Return [X, Y] of the center of cell containing provided text 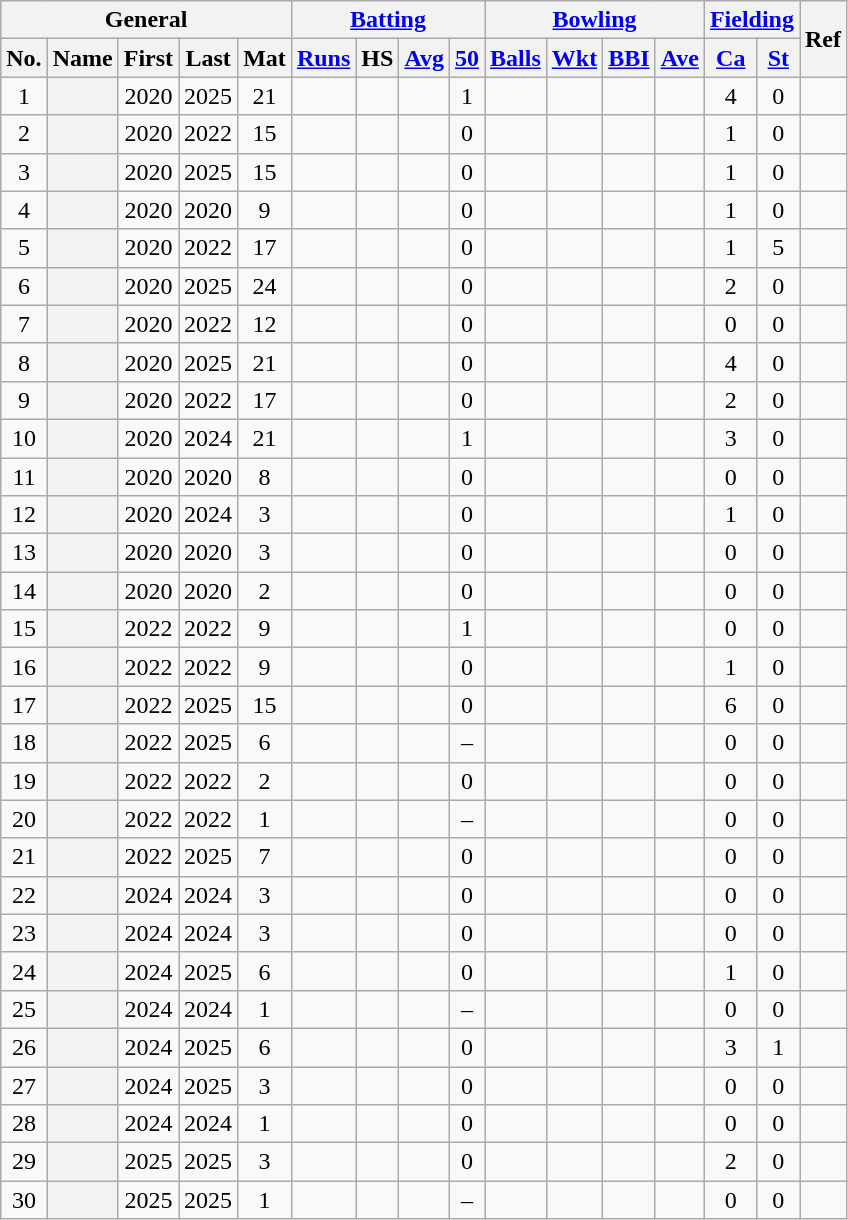
Batting [388, 20]
26 [24, 1047]
30 [24, 1200]
13 [24, 553]
11 [24, 477]
Ref [824, 39]
Last [208, 58]
Name [82, 58]
14 [24, 591]
Mat [265, 58]
25 [24, 1009]
Balls [516, 58]
Avg [424, 58]
18 [24, 743]
27 [24, 1085]
Runs [323, 58]
20 [24, 819]
Fielding [752, 20]
BBI [629, 58]
19 [24, 781]
Ca [730, 58]
16 [24, 667]
28 [24, 1124]
General [146, 20]
St [778, 58]
Wkt [574, 58]
22 [24, 895]
Bowling [595, 20]
First [148, 58]
10 [24, 438]
Ave [680, 58]
HS [378, 58]
50 [466, 58]
No. [24, 58]
29 [24, 1162]
23 [24, 933]
